For the text-containing cell, return its midpoint in [X, Y] coordinate format. 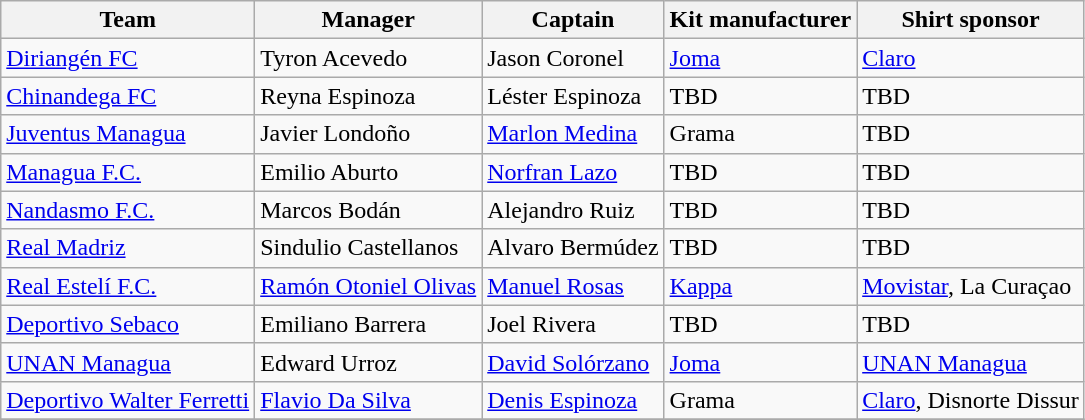
Marcos Bodán [368, 210]
Alvaro Bermúdez [573, 248]
Real Madriz [128, 248]
Javier Londoño [368, 134]
Flavio Da Silva [368, 400]
Joel Rivera [573, 324]
Shirt sponsor [971, 20]
Real Estelí F.C. [128, 286]
Denis Espinoza [573, 400]
Claro [971, 58]
Movistar, La Curaçao [971, 286]
Manuel Rosas [573, 286]
Diriangén FC [128, 58]
Emiliano Barrera [368, 324]
Sindulio Castellanos [368, 248]
David Solórzano [573, 362]
Jason Coronel [573, 58]
Léster Espinoza [573, 96]
Nandasmo F.C. [128, 210]
Kappa [760, 286]
Marlon Medina [573, 134]
Claro, Disnorte Dissur [971, 400]
Reyna Espinoza [368, 96]
Kit manufacturer [760, 20]
Manager [368, 20]
Juventus Managua [128, 134]
Ramón Otoniel Olivas [368, 286]
Tyron Acevedo [368, 58]
Deportivo Sebaco [128, 324]
Managua F.C. [128, 172]
Edward Urroz [368, 362]
Deportivo Walter Ferretti [128, 400]
Team [128, 20]
Alejandro Ruiz [573, 210]
Norfran Lazo [573, 172]
Chinandega FC [128, 96]
Captain [573, 20]
Emilio Aburto [368, 172]
